Output the (x, y) coordinate of the center of the cell containing the given text.  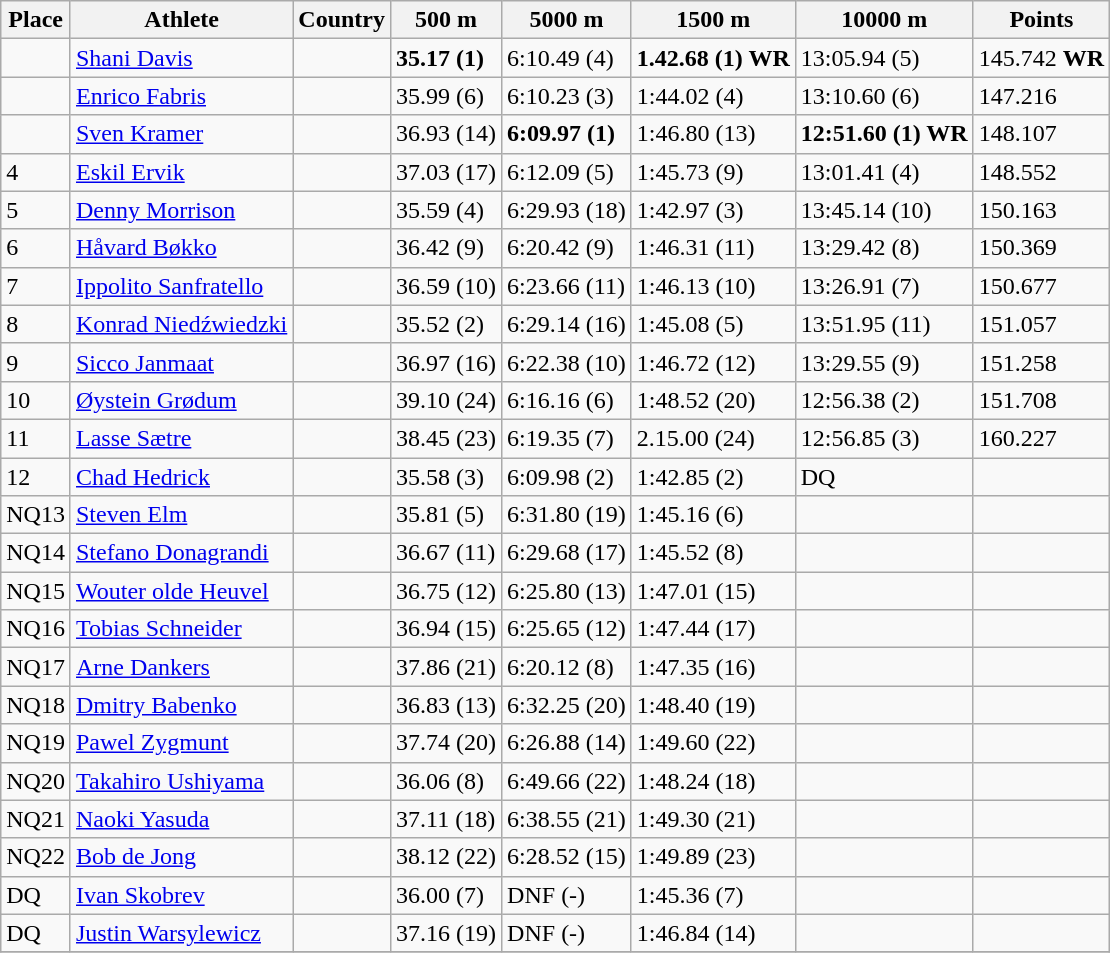
1:42.97 (3) (713, 210)
145.742 WR (1041, 58)
6:22.38 (10) (567, 362)
Øystein Grødum (181, 400)
Country (342, 20)
37.16 (19) (446, 933)
Steven Elm (181, 515)
Stefano Donagrandi (181, 553)
NQ13 (36, 515)
Konrad Niedźwiedzki (181, 324)
6:10.49 (4) (567, 58)
13:05.94 (5) (884, 58)
6:29.68 (17) (567, 553)
500 m (446, 20)
1500 m (713, 20)
1:42.85 (2) (713, 477)
6:31.80 (19) (567, 515)
Chad Hedrick (181, 477)
Wouter olde Heuvel (181, 591)
151.057 (1041, 324)
6:38.55 (21) (567, 819)
1:46.13 (10) (713, 286)
6:16.16 (6) (567, 400)
12:51.60 (1) WR (884, 134)
38.12 (22) (446, 857)
1:46.80 (13) (713, 134)
36.75 (12) (446, 591)
6:10.23 (3) (567, 96)
5000 m (567, 20)
148.107 (1041, 134)
Justin Warsylewicz (181, 933)
1:45.36 (7) (713, 895)
Håvard Bøkko (181, 248)
NQ21 (36, 819)
Sicco Janmaat (181, 362)
1:45.16 (6) (713, 515)
Shani Davis (181, 58)
Place (36, 20)
1:46.31 (11) (713, 248)
36.83 (13) (446, 705)
36.93 (14) (446, 134)
6:29.93 (18) (567, 210)
36.00 (7) (446, 895)
Naoki Yasuda (181, 819)
Takahiro Ushiyama (181, 781)
147.216 (1041, 96)
13:01.41 (4) (884, 172)
NQ16 (36, 629)
6:23.66 (11) (567, 286)
36.67 (11) (446, 553)
1:46.84 (14) (713, 933)
160.227 (1041, 438)
151.708 (1041, 400)
1:45.08 (5) (713, 324)
Ivan Skobrev (181, 895)
151.258 (1041, 362)
NQ22 (36, 857)
1:47.44 (17) (713, 629)
Denny Morrison (181, 210)
13:45.14 (10) (884, 210)
37.74 (20) (446, 743)
Athlete (181, 20)
13:51.95 (11) (884, 324)
150.163 (1041, 210)
37.11 (18) (446, 819)
37.86 (21) (446, 667)
1.42.68 (1) WR (713, 58)
6:25.65 (12) (567, 629)
10000 m (884, 20)
36.06 (8) (446, 781)
Dmitry Babenko (181, 705)
4 (36, 172)
36.94 (15) (446, 629)
6:19.35 (7) (567, 438)
1:45.73 (9) (713, 172)
1:46.72 (12) (713, 362)
NQ15 (36, 591)
13:29.42 (8) (884, 248)
6 (36, 248)
35.99 (6) (446, 96)
10 (36, 400)
Tobias Schneider (181, 629)
1:44.02 (4) (713, 96)
1:49.89 (23) (713, 857)
6:29.14 (16) (567, 324)
Ippolito Sanfratello (181, 286)
35.81 (5) (446, 515)
Eskil Ervik (181, 172)
1:47.01 (15) (713, 591)
NQ18 (36, 705)
5 (36, 210)
NQ20 (36, 781)
12:56.38 (2) (884, 400)
NQ19 (36, 743)
6:09.98 (2) (567, 477)
Points (1041, 20)
150.369 (1041, 248)
1:48.24 (18) (713, 781)
13:10.60 (6) (884, 96)
1:48.52 (20) (713, 400)
13:26.91 (7) (884, 286)
12 (36, 477)
NQ14 (36, 553)
Pawel Zygmunt (181, 743)
1:47.35 (16) (713, 667)
6:32.25 (20) (567, 705)
6:12.09 (5) (567, 172)
37.03 (17) (446, 172)
7 (36, 286)
6:25.80 (13) (567, 591)
36.97 (16) (446, 362)
12:56.85 (3) (884, 438)
Lasse Sætre (181, 438)
6:49.66 (22) (567, 781)
Sven Kramer (181, 134)
6:28.52 (15) (567, 857)
6:26.88 (14) (567, 743)
8 (36, 324)
2.15.00 (24) (713, 438)
Bob de Jong (181, 857)
1:49.60 (22) (713, 743)
35.17 (1) (446, 58)
35.58 (3) (446, 477)
1:48.40 (19) (713, 705)
36.42 (9) (446, 248)
6:20.42 (9) (567, 248)
6:20.12 (8) (567, 667)
1:49.30 (21) (713, 819)
9 (36, 362)
148.552 (1041, 172)
NQ17 (36, 667)
38.45 (23) (446, 438)
6:09.97 (1) (567, 134)
35.52 (2) (446, 324)
11 (36, 438)
Arne Dankers (181, 667)
1:45.52 (8) (713, 553)
36.59 (10) (446, 286)
13:29.55 (9) (884, 362)
35.59 (4) (446, 210)
150.677 (1041, 286)
39.10 (24) (446, 400)
Enrico Fabris (181, 96)
